Provide the (X, Y) coordinate of the cell's center where the given text is located.  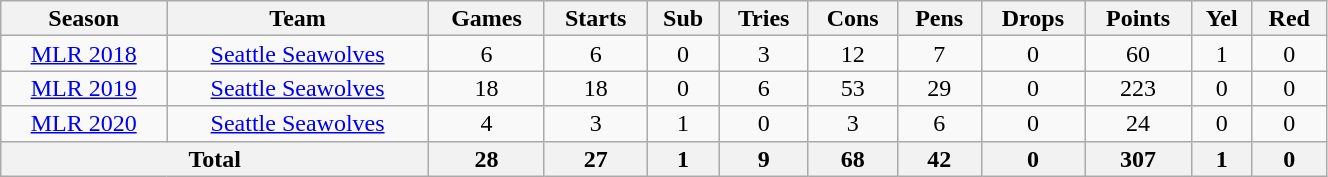
MLR 2020 (84, 124)
Tries (764, 18)
Yel (1222, 18)
60 (1138, 54)
7 (939, 54)
53 (852, 88)
42 (939, 158)
Cons (852, 18)
Drops (1033, 18)
4 (487, 124)
Total (215, 158)
Season (84, 18)
29 (939, 88)
223 (1138, 88)
Sub (683, 18)
Red (1289, 18)
27 (596, 158)
28 (487, 158)
9 (764, 158)
Games (487, 18)
Points (1138, 18)
68 (852, 158)
Starts (596, 18)
12 (852, 54)
MLR 2018 (84, 54)
307 (1138, 158)
Pens (939, 18)
24 (1138, 124)
MLR 2019 (84, 88)
Team (298, 18)
